Return the (x, y) coordinate for the center point of the cell that contains the specified text.  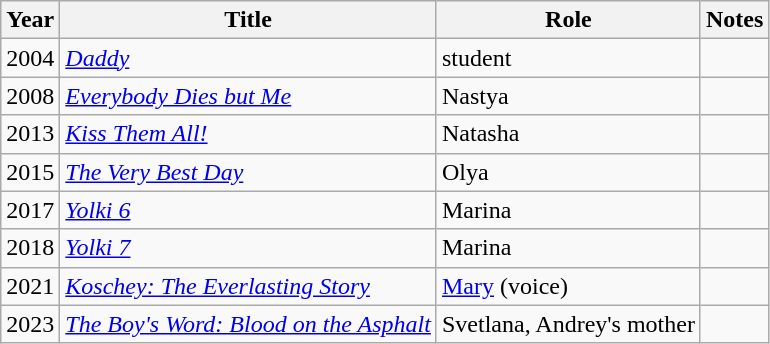
Svetlana, Andrey's mother (568, 324)
Everybody Dies but Me (248, 96)
2018 (30, 248)
Year (30, 20)
Yolki 7 (248, 248)
Role (568, 20)
Title (248, 20)
student (568, 58)
Kiss Them All! (248, 134)
2017 (30, 210)
2015 (30, 172)
2021 (30, 286)
Daddy (248, 58)
Yolki 6 (248, 210)
2013 (30, 134)
The Boy's Word: Blood on the Asphalt (248, 324)
Mary (voice) (568, 286)
Koschey: The Everlasting Story (248, 286)
Natasha (568, 134)
Olya (568, 172)
Nastya (568, 96)
Notes (734, 20)
The Very Best Day (248, 172)
2008 (30, 96)
2023 (30, 324)
2004 (30, 58)
